Output the (x, y) coordinate of the center of the cell containing the given text.  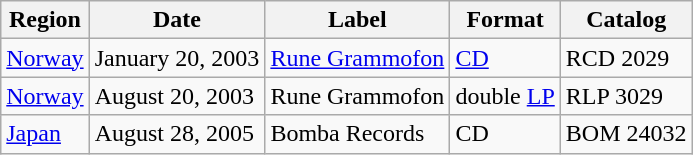
January 20, 2003 (177, 58)
August 28, 2005 (177, 134)
RCD 2029 (626, 58)
BOM 24032 (626, 134)
Japan (45, 134)
Format (505, 20)
Bomba Records (358, 134)
Label (358, 20)
August 20, 2003 (177, 96)
Catalog (626, 20)
Date (177, 20)
RLP 3029 (626, 96)
Region (45, 20)
double LP (505, 96)
